Return [x, y] of the center of cell containing provided text 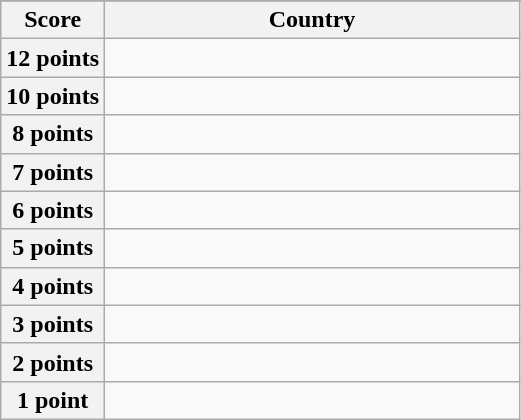
2 points [53, 362]
8 points [53, 134]
5 points [53, 248]
10 points [53, 96]
6 points [53, 210]
4 points [53, 286]
12 points [53, 58]
3 points [53, 324]
1 point [53, 400]
7 points [53, 172]
Score [53, 20]
Country [312, 20]
